Scan for the cell matching the given text and deliver its (X, Y) coordinate at center. 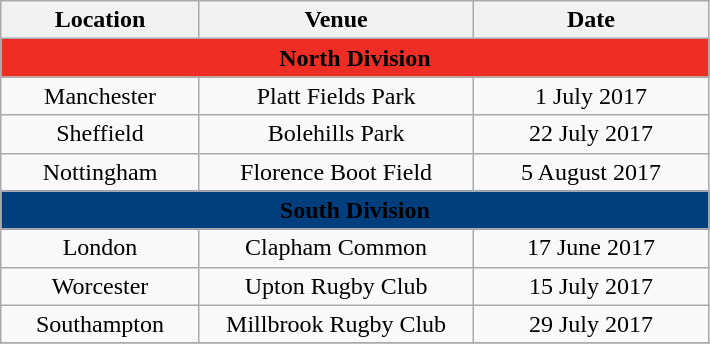
Florence Boot Field (336, 172)
Southampton (100, 324)
Platt Fields Park (336, 96)
Venue (336, 20)
17 June 2017 (591, 248)
Location (100, 20)
Millbrook Rugby Club (336, 324)
29 July 2017 (591, 324)
London (100, 248)
South Division (355, 210)
Date (591, 20)
15 July 2017 (591, 286)
Manchester (100, 96)
Nottingham (100, 172)
Clapham Common (336, 248)
1 July 2017 (591, 96)
Worcester (100, 286)
Bolehills Park (336, 134)
5 August 2017 (591, 172)
North Division (355, 58)
22 July 2017 (591, 134)
Sheffield (100, 134)
Upton Rugby Club (336, 286)
